Output the [X, Y] coordinate of the center of the cell containing the given text.  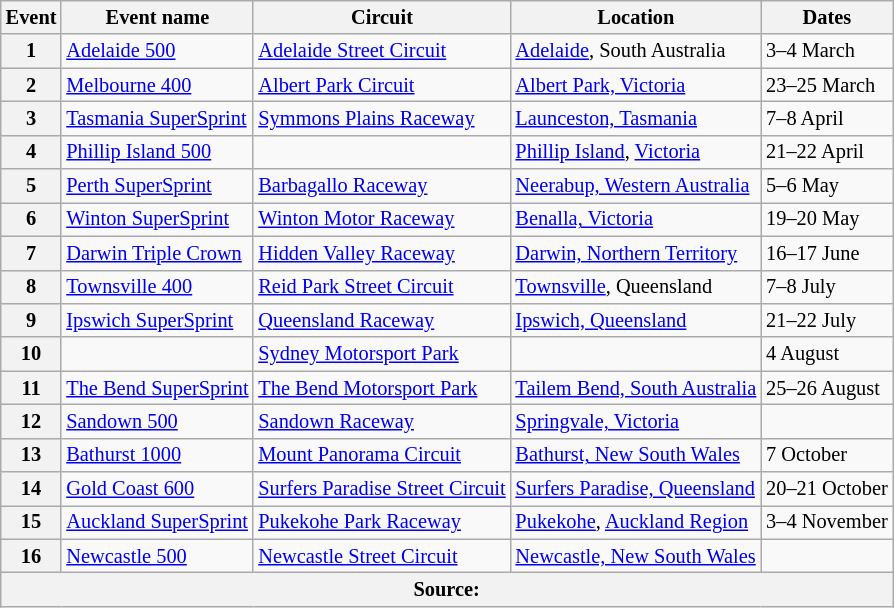
Albert Park, Victoria [636, 85]
Townsville 400 [157, 287]
Townsville, Queensland [636, 287]
4 [32, 152]
Circuit [382, 17]
Bathurst, New South Wales [636, 455]
Dates [826, 17]
Newcastle Street Circuit [382, 556]
16–17 June [826, 253]
7–8 July [826, 287]
Source: [447, 589]
25–26 August [826, 388]
Tasmania SuperSprint [157, 118]
Barbagallo Raceway [382, 186]
Hidden Valley Raceway [382, 253]
Adelaide Street Circuit [382, 51]
Winton Motor Raceway [382, 219]
Newcastle 500 [157, 556]
10 [32, 354]
Phillip Island, Victoria [636, 152]
Darwin Triple Crown [157, 253]
Adelaide 500 [157, 51]
7 [32, 253]
2 [32, 85]
Symmons Plains Raceway [382, 118]
3–4 March [826, 51]
20–21 October [826, 489]
Darwin, Northern Territory [636, 253]
7–8 April [826, 118]
Location [636, 17]
Winton SuperSprint [157, 219]
21–22 July [826, 320]
19–20 May [826, 219]
Bathurst 1000 [157, 455]
The Bend Motorsport Park [382, 388]
Mount Panorama Circuit [382, 455]
Pukekohe Park Raceway [382, 522]
Benalla, Victoria [636, 219]
15 [32, 522]
Ipswich, Queensland [636, 320]
Sandown 500 [157, 421]
9 [32, 320]
Adelaide, South Australia [636, 51]
23–25 March [826, 85]
Auckland SuperSprint [157, 522]
Event [32, 17]
Phillip Island 500 [157, 152]
Sandown Raceway [382, 421]
11 [32, 388]
Gold Coast 600 [157, 489]
Albert Park Circuit [382, 85]
3 [32, 118]
Launceston, Tasmania [636, 118]
Neerabup, Western Australia [636, 186]
Springvale, Victoria [636, 421]
4 August [826, 354]
Sydney Motorsport Park [382, 354]
Newcastle, New South Wales [636, 556]
14 [32, 489]
12 [32, 421]
13 [32, 455]
Pukekohe, Auckland Region [636, 522]
The Bend SuperSprint [157, 388]
Surfers Paradise Street Circuit [382, 489]
16 [32, 556]
5–6 May [826, 186]
Melbourne 400 [157, 85]
5 [32, 186]
Ipswich SuperSprint [157, 320]
Surfers Paradise, Queensland [636, 489]
21–22 April [826, 152]
6 [32, 219]
8 [32, 287]
Perth SuperSprint [157, 186]
7 October [826, 455]
Tailem Bend, South Australia [636, 388]
3–4 November [826, 522]
Event name [157, 17]
Queensland Raceway [382, 320]
Reid Park Street Circuit [382, 287]
1 [32, 51]
